Provide the (x, y) coordinate of the cell's center where the given text is located.  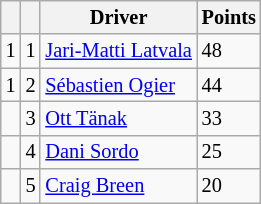
Jari-Matti Latvala (118, 51)
Dani Sordo (118, 152)
Driver (118, 17)
4 (31, 152)
Craig Breen (118, 186)
33 (229, 118)
Points (229, 17)
44 (229, 85)
3 (31, 118)
48 (229, 51)
20 (229, 186)
5 (31, 186)
25 (229, 152)
Sébastien Ogier (118, 85)
2 (31, 85)
Ott Tänak (118, 118)
